Detect which cell encompasses the target text, then output its [x, y] center coordinate. 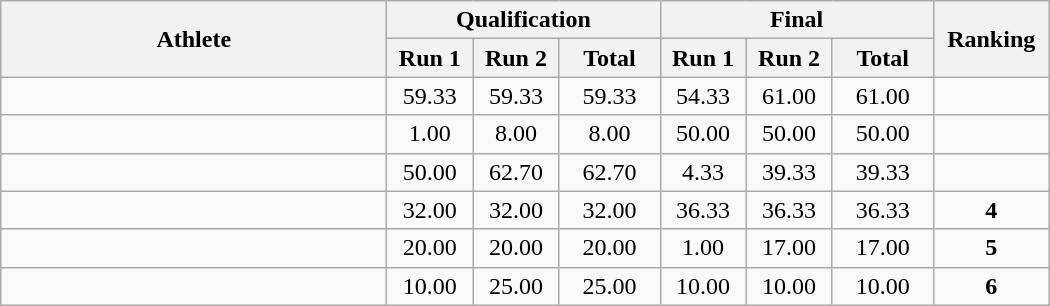
54.33 [703, 96]
4 [991, 210]
6 [991, 286]
5 [991, 248]
Ranking [991, 39]
Qualification [524, 20]
Final [796, 20]
Athlete [194, 39]
4.33 [703, 172]
